Capture the cell that displays the provided text and extract its (x, y) central coordinate. 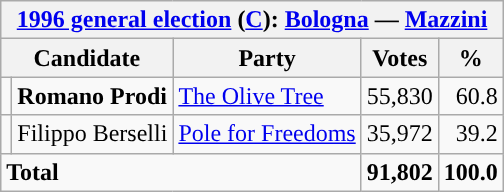
60.8 (470, 96)
% (470, 58)
Romano Prodi (92, 96)
Candidate (87, 58)
100.0 (470, 172)
55,830 (400, 96)
39.2 (470, 134)
Votes (400, 58)
Total (181, 172)
Party (267, 58)
Pole for Freedoms (267, 134)
1996 general election (C): Bologna — Mazzini (252, 20)
35,972 (400, 134)
Filippo Berselli (92, 134)
The Olive Tree (267, 96)
91,802 (400, 172)
